From the cell containing the given text, extract its center point as (x, y) coordinate. 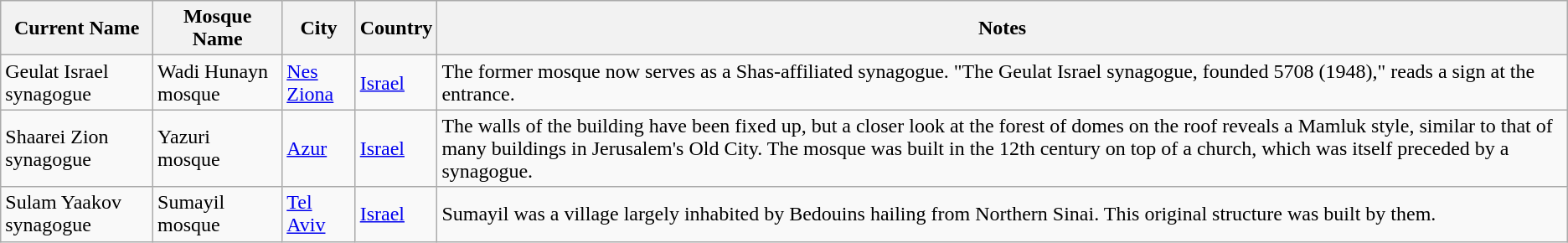
Azur (318, 148)
The former mosque now serves as a Shas-affiliated synagogue. "The Geulat Israel synagogue, founded 5708 (1948)," reads a sign at the entrance. (1002, 82)
Mosque Name (218, 28)
City (318, 28)
Tel Aviv (318, 215)
Wadi Hunayn mosque (218, 82)
Sumayil was a village largely inhabited by Bedouins hailing from Northern Sinai. This original structure was built by them. (1002, 215)
Shaarei Zion synagogue (77, 148)
Current Name (77, 28)
Sumayil mosque (218, 215)
Notes (1002, 28)
Geulat Israel synagogue (77, 82)
Yazuri mosque (218, 148)
Nes Ziona (318, 82)
Country (396, 28)
Sulam Yaakov synagogue (77, 215)
